From the cell containing the given text, extract its center point as (x, y) coordinate. 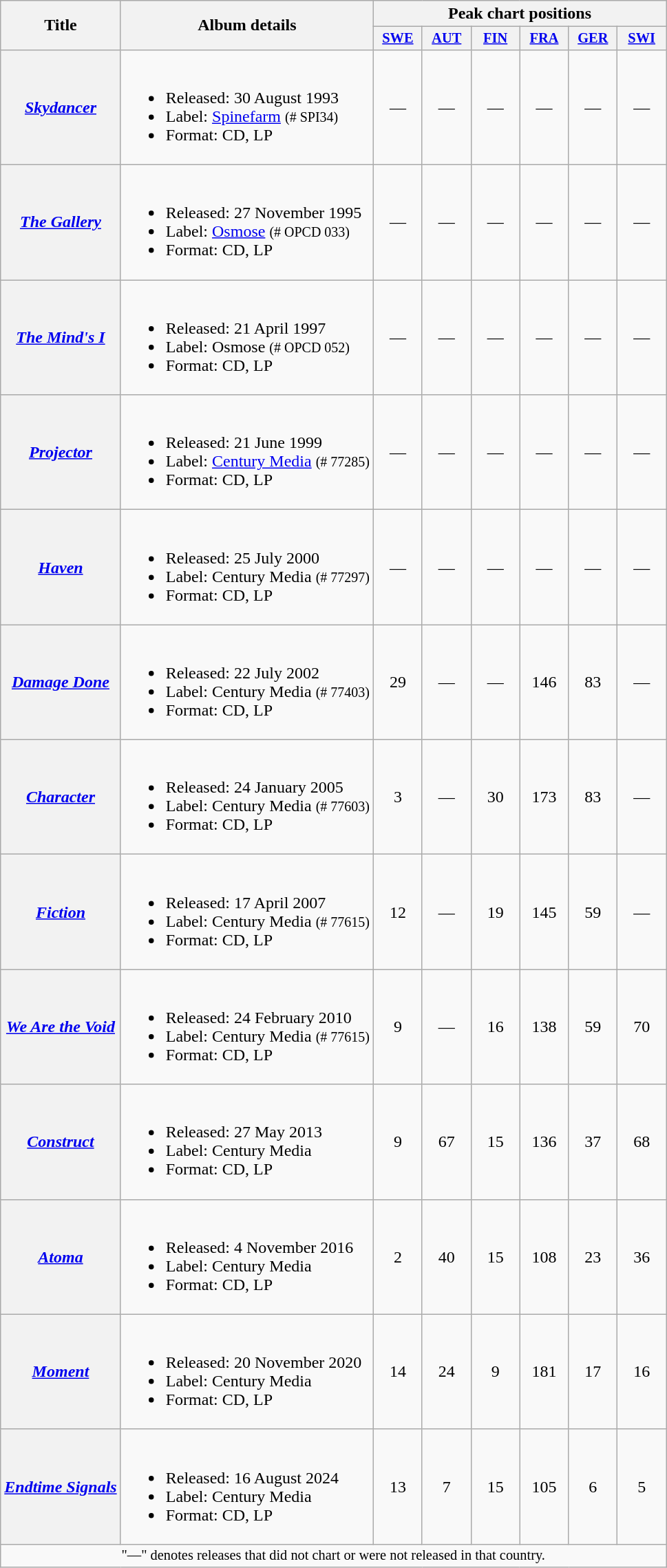
Released: 27 November 1995Label: Osmose (# OPCD 033)Format: CD, LP (246, 223)
Released: 30 August 1993Label: Spinefarm (# SPI34)Format: CD, LP (246, 107)
67 (446, 1142)
The Gallery (61, 223)
SWE (398, 39)
Projector (61, 453)
FIN (496, 39)
Character (61, 797)
29 (398, 683)
5 (642, 1486)
FRA (544, 39)
Released: 21 April 1997Label: Osmose (# OPCD 052)Format: CD, LP (246, 337)
Released: 22 July 2002Label: Century Media (# 77403)Format: CD, LP (246, 683)
13 (398, 1486)
Released: 17 April 2007Label: Century Media (# 77615)Format: CD, LP (246, 912)
40 (446, 1256)
"—" denotes releases that did not chart or were not released in that country. (333, 1556)
146 (544, 683)
SWI (642, 39)
108 (544, 1256)
173 (544, 797)
30 (496, 797)
Released: 24 January 2005Label: Century Media (# 77603)Format: CD, LP (246, 797)
6 (593, 1486)
145 (544, 912)
Endtime Signals (61, 1486)
12 (398, 912)
Album details (246, 25)
Damage Done (61, 683)
Released: 4 November 2016Label: Century MediaFormat: CD, LP (246, 1256)
Atoma (61, 1256)
Fiction (61, 912)
Moment (61, 1372)
Haven (61, 567)
136 (544, 1142)
Released: 25 July 2000Label: Century Media (# 77297)Format: CD, LP (246, 567)
181 (544, 1372)
2 (398, 1256)
GER (593, 39)
105 (544, 1486)
70 (642, 1027)
AUT (446, 39)
3 (398, 797)
We Are the Void (61, 1027)
Released: 21 June 1999Label: Century Media (# 77285)Format: CD, LP (246, 453)
Skydancer (61, 107)
7 (446, 1486)
Released: 27 May 2013Label: Century Media Format: CD, LP (246, 1142)
68 (642, 1142)
36 (642, 1256)
Released: 16 August 2024Label: Century MediaFormat: CD, LP (246, 1486)
138 (544, 1027)
23 (593, 1256)
Released: 24 February 2010Label: Century Media (# 77615)Format: CD, LP (246, 1027)
Peak chart positions (520, 14)
Title (61, 25)
37 (593, 1142)
24 (446, 1372)
Released: 20 November 2020Label: Century MediaFormat: CD, LP (246, 1372)
17 (593, 1372)
19 (496, 912)
The Mind's I (61, 337)
14 (398, 1372)
Construct (61, 1142)
